Scan for the cell matching the given text and deliver its (x, y) coordinate at center. 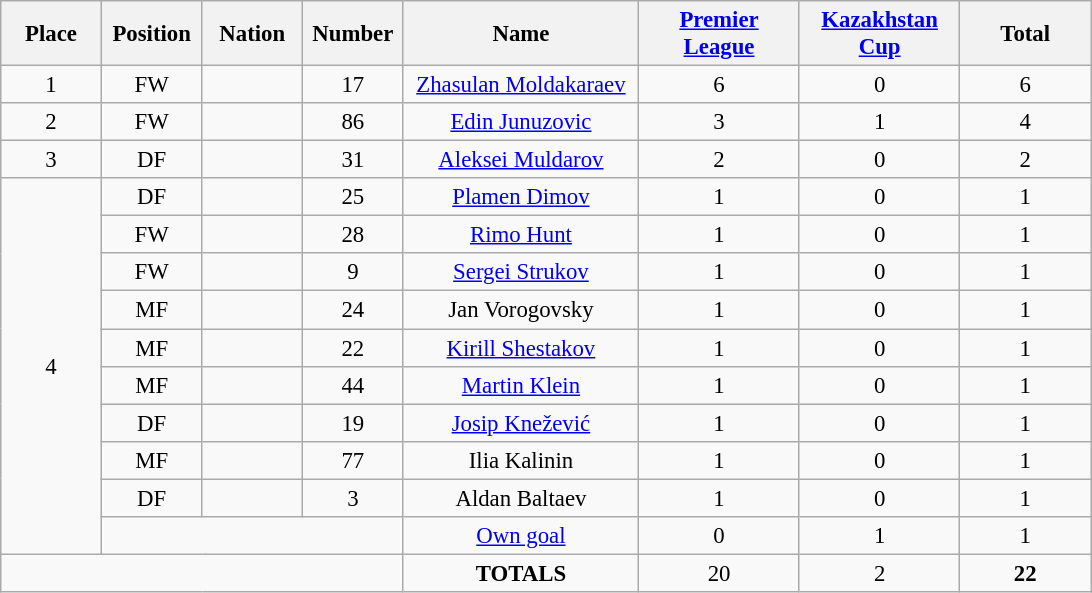
28 (354, 235)
Kirill Shestakov (521, 348)
Premier League (720, 34)
Name (521, 34)
Sergei Strukov (521, 273)
31 (354, 160)
Place (52, 34)
Plamen Dimov (521, 197)
Total (1026, 34)
19 (354, 423)
Edin Junuzovic (521, 122)
Aldan Baltaev (521, 498)
Number (354, 34)
9 (354, 273)
Position (152, 34)
20 (720, 573)
Martin Klein (521, 385)
Ilia Kalinin (521, 460)
Jan Vorogovsky (521, 310)
17 (354, 85)
Own goal (521, 536)
TOTALS (521, 573)
77 (354, 460)
Rimo Hunt (521, 235)
Josip Knežević (521, 423)
Kazakhstan Cup (880, 34)
Aleksei Muldarov (521, 160)
44 (354, 385)
24 (354, 310)
86 (354, 122)
25 (354, 197)
Nation (252, 34)
Zhasulan Moldakaraev (521, 85)
